Pinpoint the cell where the given text exists, returning its [X, Y] midpoint coordinate. 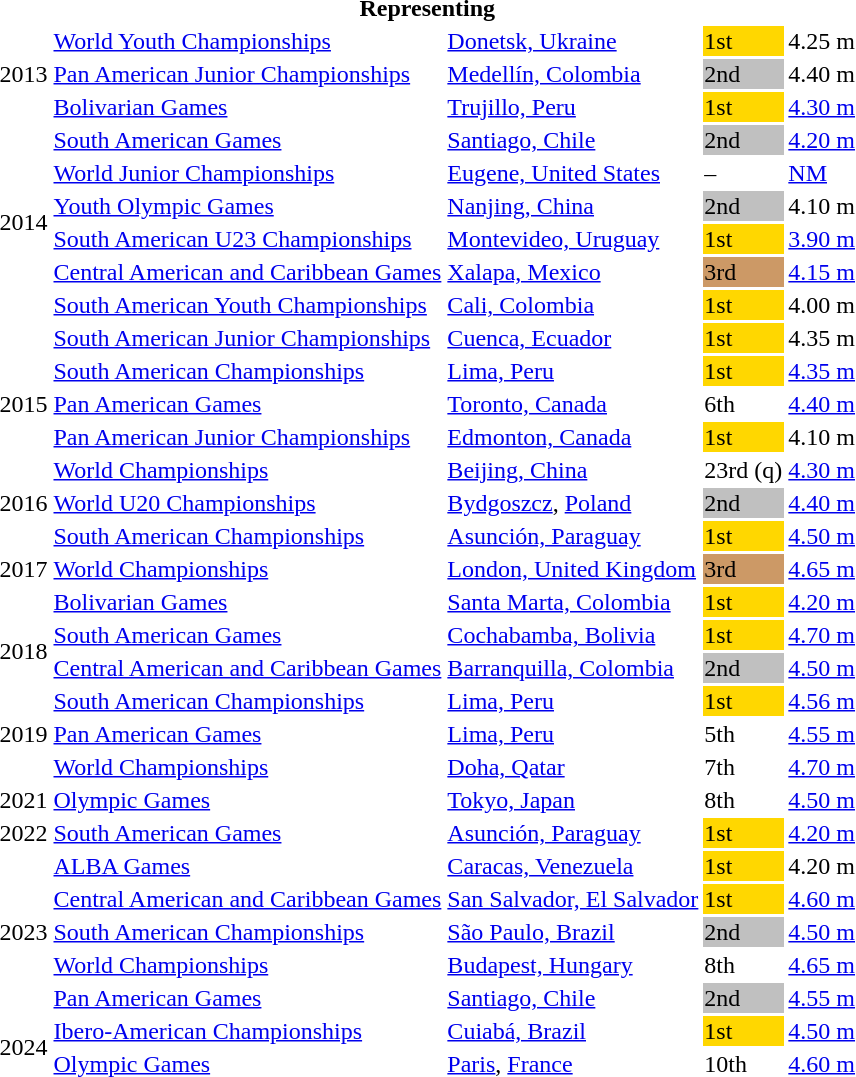
Doha, Qatar [573, 767]
Olympic Games [248, 800]
World Junior Championships [248, 173]
– [744, 173]
ALBA Games [248, 866]
Caracas, Venezuela [573, 866]
Donetsk, Ukraine [573, 41]
6th [744, 404]
San Salvador, El Salvador [573, 899]
Budapest, Hungary [573, 965]
Montevideo, Uruguay [573, 239]
Tokyo, Japan [573, 800]
World U20 Championships [248, 503]
World Youth Championships [248, 41]
23rd (q) [744, 470]
Toronto, Canada [573, 404]
7th [744, 767]
Cuenca, Ecuador [573, 338]
Edmonton, Canada [573, 437]
São Paulo, Brazil [573, 932]
South American Youth Championships [248, 305]
London, United Kingdom [573, 569]
Cuiabá, Brazil [573, 1031]
Barranquilla, Colombia [573, 668]
5th [744, 734]
Trujillo, Peru [573, 107]
Ibero-American Championships [248, 1031]
Nanjing, China [573, 206]
Youth Olympic Games [248, 206]
Eugene, United States [573, 173]
Medellín, Colombia [573, 74]
South American Junior Championships [248, 338]
Bydgoszcz, Poland [573, 503]
South American U23 Championships [248, 239]
Beijing, China [573, 470]
Cochabamba, Bolivia [573, 635]
Cali, Colombia [573, 305]
Xalapa, Mexico [573, 272]
Santa Marta, Colombia [573, 602]
